Capture the cell that displays the provided text and extract its [X, Y] central coordinate. 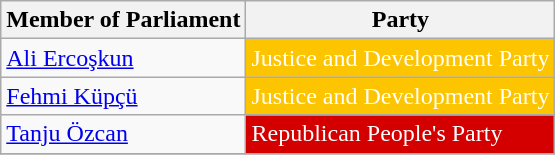
Fehmi Küpçü [124, 96]
Republican People's Party [400, 134]
Ali Ercoşkun [124, 58]
Tanju Özcan [124, 134]
Party [400, 20]
Member of Parliament [124, 20]
